Capture the cell that displays the provided text and extract its [x, y] central coordinate. 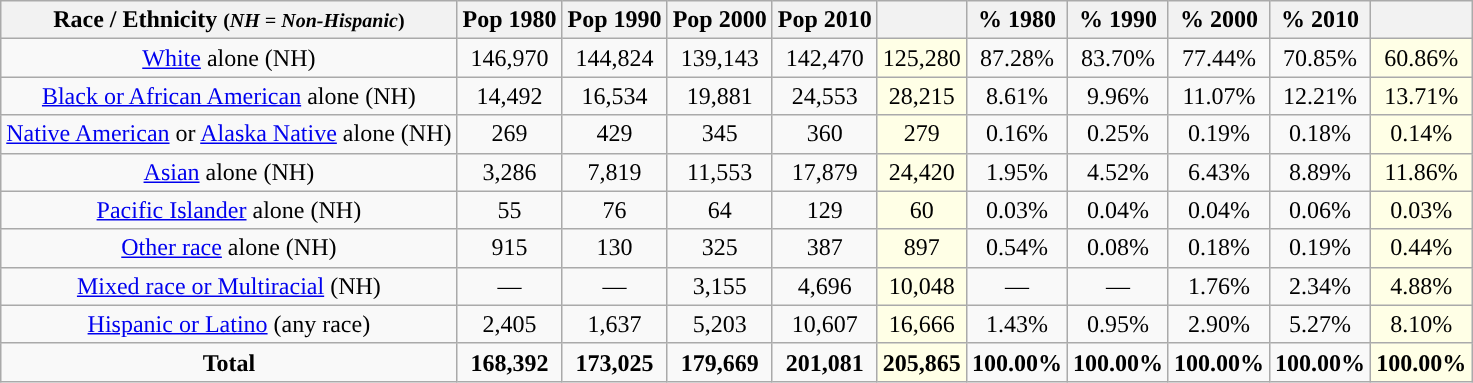
5,203 [720, 324]
168,392 [510, 362]
Pop 1980 [510, 20]
173,025 [614, 362]
14,492 [510, 96]
28,215 [922, 96]
142,470 [824, 58]
201,081 [824, 362]
205,865 [922, 362]
325 [720, 248]
6.43% [1218, 172]
897 [922, 248]
Pop 2010 [824, 20]
345 [720, 134]
% 2010 [1320, 20]
77.44% [1218, 58]
Pacific Islander alone (NH) [229, 210]
13.71% [1422, 96]
16,666 [922, 324]
139,143 [720, 58]
4,696 [824, 286]
83.70% [1118, 58]
White alone (NH) [229, 58]
76 [614, 210]
% 2000 [1218, 20]
64 [720, 210]
0.44% [1422, 248]
87.28% [1016, 58]
0.16% [1016, 134]
125,280 [922, 58]
11.07% [1218, 96]
Race / Ethnicity (NH = Non-Hispanic) [229, 20]
1.95% [1016, 172]
8.89% [1320, 172]
8.61% [1016, 96]
Mixed race or Multiracial (NH) [229, 286]
0.08% [1118, 248]
2.34% [1320, 286]
16,534 [614, 96]
429 [614, 134]
Native American or Alaska Native alone (NH) [229, 134]
7,819 [614, 172]
0.54% [1016, 248]
19,881 [720, 96]
Total [229, 362]
11.86% [1422, 172]
9.96% [1118, 96]
3,286 [510, 172]
1,637 [614, 324]
12.21% [1320, 96]
% 1990 [1118, 20]
279 [922, 134]
360 [824, 134]
Pop 1990 [614, 20]
% 1980 [1016, 20]
Black or African American alone (NH) [229, 96]
179,669 [720, 362]
70.85% [1320, 58]
269 [510, 134]
60 [922, 210]
2.90% [1218, 324]
915 [510, 248]
24,553 [824, 96]
144,824 [614, 58]
1.76% [1218, 286]
11,553 [720, 172]
4.52% [1118, 172]
0.95% [1118, 324]
4.88% [1422, 286]
Other race alone (NH) [229, 248]
60.86% [1422, 58]
55 [510, 210]
10,048 [922, 286]
Asian alone (NH) [229, 172]
Pop 2000 [720, 20]
2,405 [510, 324]
Hispanic or Latino (any race) [229, 324]
0.25% [1118, 134]
129 [824, 210]
5.27% [1320, 324]
3,155 [720, 286]
24,420 [922, 172]
1.43% [1016, 324]
387 [824, 248]
130 [614, 248]
146,970 [510, 58]
10,607 [824, 324]
17,879 [824, 172]
0.14% [1422, 134]
0.06% [1320, 210]
8.10% [1422, 324]
